Pinpoint the cell where the given text exists, returning its (x, y) midpoint coordinate. 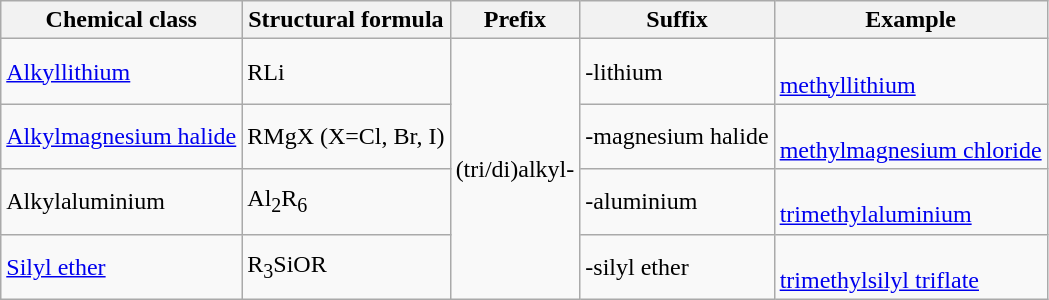
methyllithium (910, 72)
Alkyllithium (122, 72)
Structural formula (346, 20)
Prefix (515, 20)
R3SiOR (346, 266)
trimethylaluminium (910, 202)
Alkylaluminium (122, 202)
Example (910, 20)
RLi (346, 72)
Silyl ether (122, 266)
-silyl ether (677, 266)
Al2R6 (346, 202)
-lithium (677, 72)
Suffix (677, 20)
-aluminium (677, 202)
Chemical class (122, 20)
trimethylsilyl triflate (910, 266)
-magnesium halide (677, 136)
Alkylmagnesium halide (122, 136)
(tri/di)alkyl- (515, 169)
methylmagnesium chloride (910, 136)
RMgX (X=Cl, Br, I) (346, 136)
